For the text-containing cell, return its midpoint in (X, Y) coordinate format. 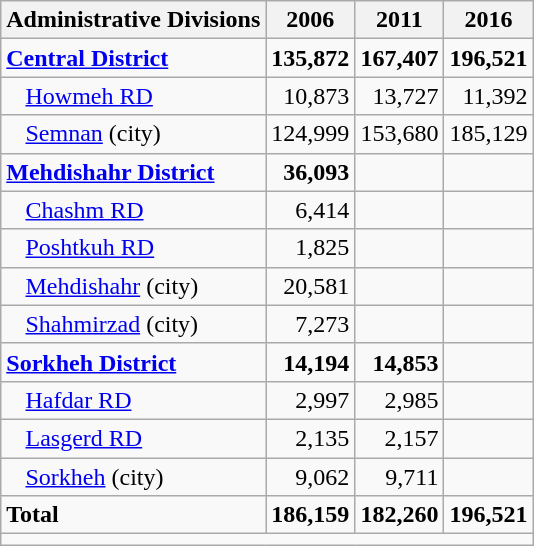
2,157 (400, 438)
Sorkheh District (134, 362)
153,680 (400, 134)
Shahmirzad (city) (134, 324)
14,853 (400, 362)
Semnan (city) (134, 134)
Howmeh RD (134, 96)
1,825 (310, 248)
2016 (488, 20)
Mehdishahr District (134, 172)
135,872 (310, 58)
167,407 (400, 58)
Lasgerd RD (134, 438)
Administrative Divisions (134, 20)
13,727 (400, 96)
185,129 (488, 134)
2011 (400, 20)
9,062 (310, 477)
20,581 (310, 286)
6,414 (310, 210)
2006 (310, 20)
Central District (134, 58)
Chashm RD (134, 210)
10,873 (310, 96)
7,273 (310, 324)
9,711 (400, 477)
2,985 (400, 400)
Sorkheh (city) (134, 477)
14,194 (310, 362)
11,392 (488, 96)
Total (134, 515)
Poshtkuh RD (134, 248)
Mehdishahr (city) (134, 286)
182,260 (400, 515)
Hafdar RD (134, 400)
124,999 (310, 134)
2,135 (310, 438)
2,997 (310, 400)
36,093 (310, 172)
186,159 (310, 515)
